Search for the cell housing the specified text and yield its (x, y) center coordinate. 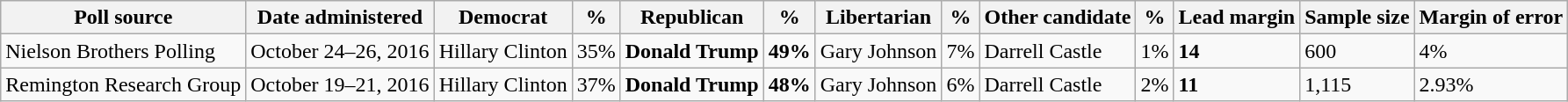
7% (961, 51)
2.93% (1492, 84)
Margin of error (1492, 18)
2% (1154, 84)
6% (961, 84)
600 (1357, 51)
Democrat (502, 18)
Lead margin (1237, 18)
October 24–26, 2016 (340, 51)
4% (1492, 51)
14 (1237, 51)
1,115 (1357, 84)
37% (596, 84)
Libertarian (878, 18)
Sample size (1357, 18)
Other candidate (1058, 18)
Poll source (123, 18)
Nielson Brothers Polling (123, 51)
1% (1154, 51)
Date administered (340, 18)
48% (789, 84)
11 (1237, 84)
October 19–21, 2016 (340, 84)
Remington Research Group (123, 84)
49% (789, 51)
35% (596, 51)
Republican (692, 18)
